Find where the given text appears and provide that cell's center as [X, Y] coordinate. 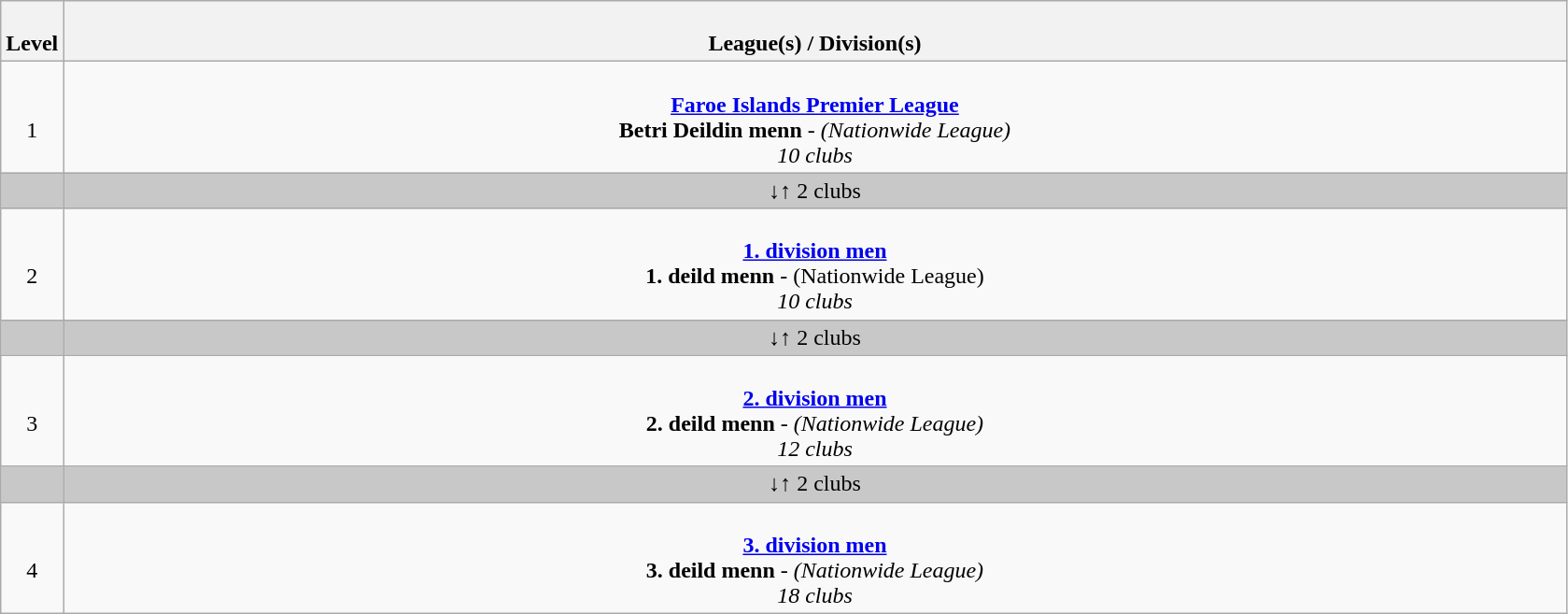
League(s) / Division(s) [814, 32]
2. division men 2. deild menn - (Nationwide League) 12 clubs [814, 411]
3. division men 3. deild menn - (Nationwide League) 18 clubs [814, 557]
3 [32, 411]
1 [32, 118]
Level [32, 32]
Faroe Islands Premier League Betri Deildin menn - (Nationwide League) 10 clubs [814, 118]
4 [32, 557]
2 [32, 264]
1. division men 1. deild menn - (Nationwide League) 10 clubs [814, 264]
